Locate the cell with the specified text and output its (x, y) center coordinate. 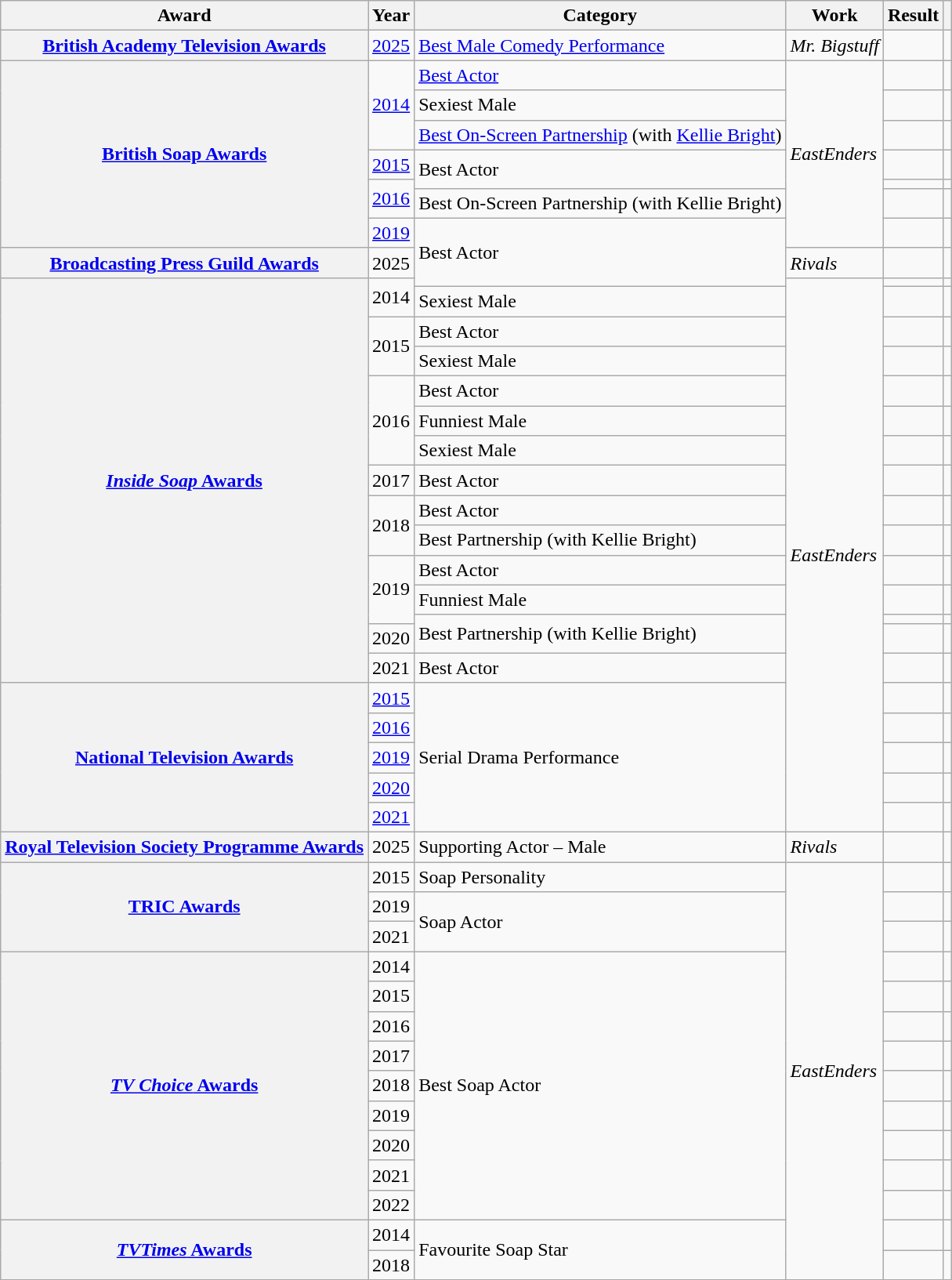
Year (392, 16)
Result (913, 16)
British Soap Awards (185, 154)
Broadcasting Press Guild Awards (185, 263)
Royal Television Society Programme Awards (185, 847)
Mr. Bigstuff (834, 45)
TRIC Awards (185, 907)
Award (185, 16)
2022 (392, 1205)
Soap Actor (600, 922)
National Television Awards (185, 757)
TVTimes Awards (185, 1249)
Inside Soap Awards (185, 480)
Best Soap Actor (600, 1086)
Best Male Comedy Performance (600, 45)
Favourite Soap Star (600, 1249)
Supporting Actor – Male (600, 847)
British Academy Television Awards (185, 45)
Serial Drama Performance (600, 757)
Category (600, 16)
Soap Personality (600, 877)
Work (834, 16)
TV Choice Awards (185, 1086)
